Find where the given text appears and provide that cell's center as [x, y] coordinate. 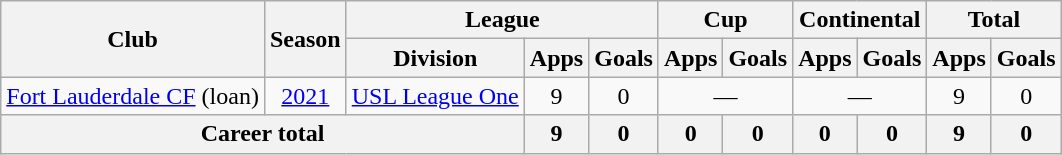
Career total [263, 134]
Continental [860, 20]
Cup [725, 20]
Total [994, 20]
Club [133, 39]
2021 [305, 96]
Fort Lauderdale CF (loan) [133, 96]
League [502, 20]
USL League One [435, 96]
Division [435, 58]
Season [305, 39]
